Determine the [X, Y] coordinate at the center of the cell enclosing the given text.  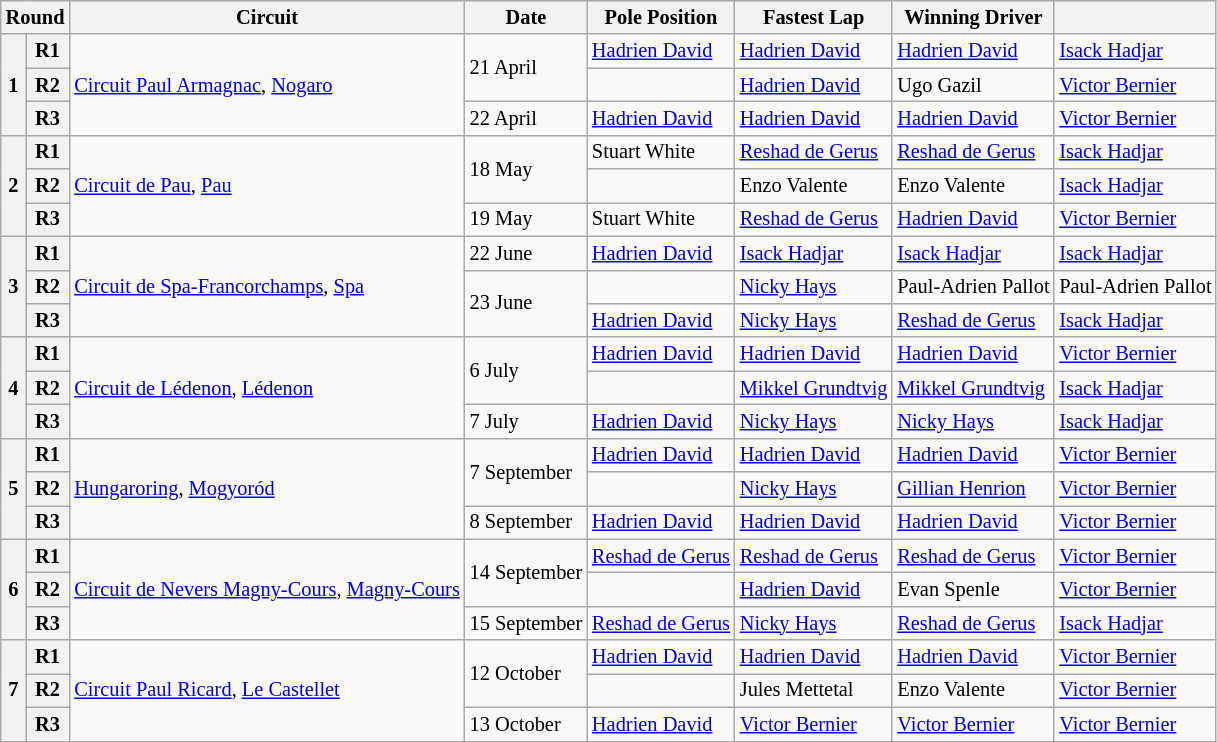
5 [14, 488]
21 April [526, 68]
Circuit de Lédenon, Lédenon [266, 388]
4 [14, 388]
12 October [526, 674]
Ugo Gazil [973, 85]
Pole Position [661, 17]
Circuit [266, 17]
18 May [526, 168]
6 July [526, 370]
23 June [526, 304]
Circuit de Pau, Pau [266, 186]
7 September [526, 472]
Fastest Lap [814, 17]
Jules Mettetal [814, 690]
19 May [526, 219]
Circuit de Nevers Magny-Cours, Magny-Cours [266, 590]
15 September [526, 623]
22 April [526, 118]
7 [14, 690]
14 September [526, 572]
3 [14, 286]
Circuit Paul Ricard, Le Castellet [266, 690]
1 [14, 84]
13 October [526, 724]
6 [14, 590]
7 July [526, 421]
Winning Driver [973, 17]
Gillian Henrion [973, 489]
Circuit Paul Armagnac, Nogaro [266, 84]
Round [36, 17]
Evan Spenle [973, 589]
22 June [526, 253]
Hungaroring, Mogyoród [266, 488]
8 September [526, 522]
Date [526, 17]
Circuit de Spa-Francorchamps, Spa [266, 286]
2 [14, 186]
